Find where the given text appears and provide that cell's center as (X, Y) coordinate. 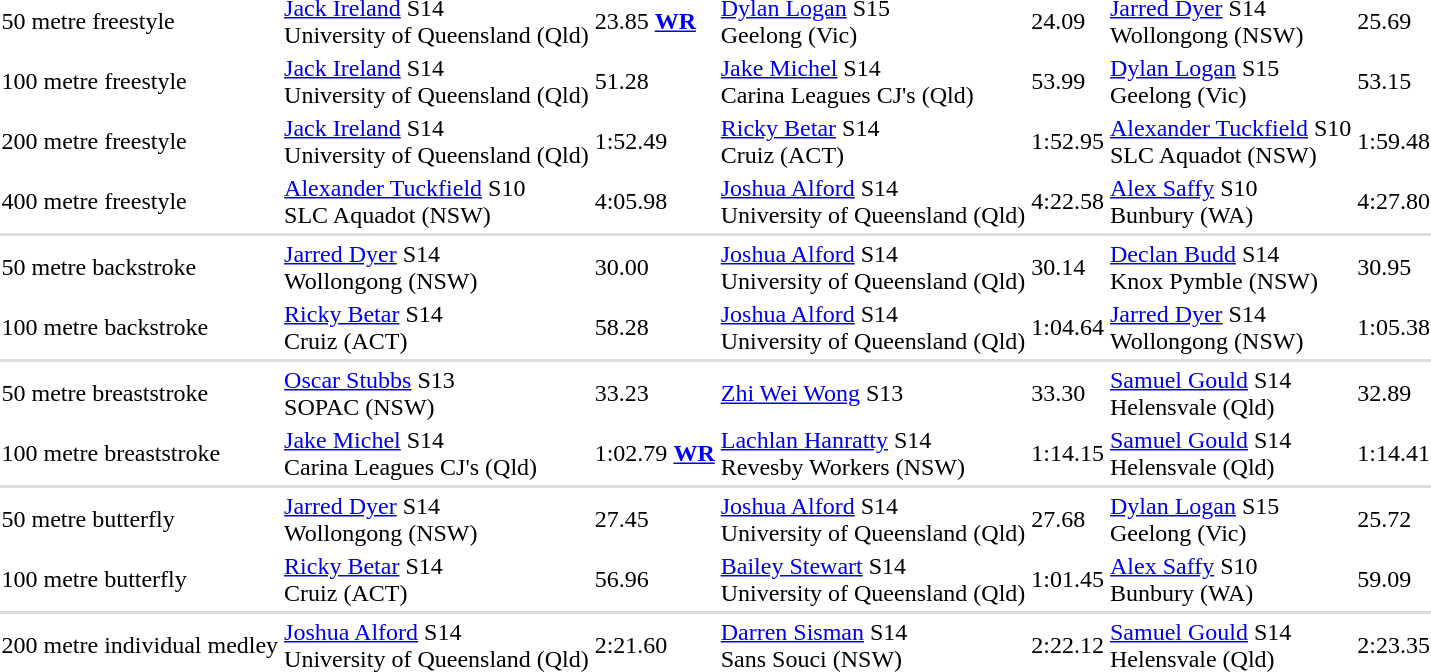
100 metre backstroke (140, 328)
Lachlan Hanratty S14 Revesby Workers (NSW) (873, 454)
50 metre backstroke (140, 268)
1:02.79 WR (654, 454)
50 metre butterfly (140, 520)
1:01.45 (1068, 580)
1:14.15 (1068, 454)
Bailey Stewart S14 University of Queensland (Qld) (873, 580)
Declan Budd S14 Knox Pymble (NSW) (1230, 268)
27.45 (654, 520)
51.28 (654, 82)
1:04.64 (1068, 328)
27.68 (1068, 520)
Oscar Stubbs S13 SOPAC (NSW) (437, 394)
58.28 (654, 328)
33.30 (1068, 394)
Zhi Wei Wong S13 (873, 394)
50 metre breaststroke (140, 394)
100 metre freestyle (140, 82)
30.00 (654, 268)
4:05.98 (654, 202)
200 metre freestyle (140, 142)
1:52.95 (1068, 142)
53.99 (1068, 82)
33.23 (654, 394)
100 metre butterfly (140, 580)
30.14 (1068, 268)
4:22.58 (1068, 202)
1:52.49 (654, 142)
400 metre freestyle (140, 202)
100 metre breaststroke (140, 454)
56.96 (654, 580)
